Extract the [x, y] coordinate from the center of the cell holding the provided text.  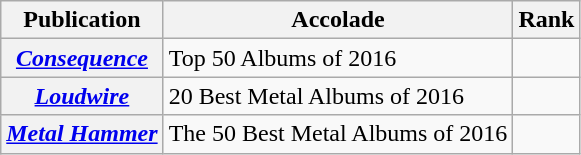
The 50 Best Metal Albums of 2016 [338, 134]
Metal Hammer [82, 134]
Top 50 Albums of 2016 [338, 58]
Consequence [82, 58]
Accolade [338, 20]
Loudwire [82, 96]
20 Best Metal Albums of 2016 [338, 96]
Publication [82, 20]
Rank [546, 20]
